Return the [x, y] coordinate for the center point of the cell that contains the specified text.  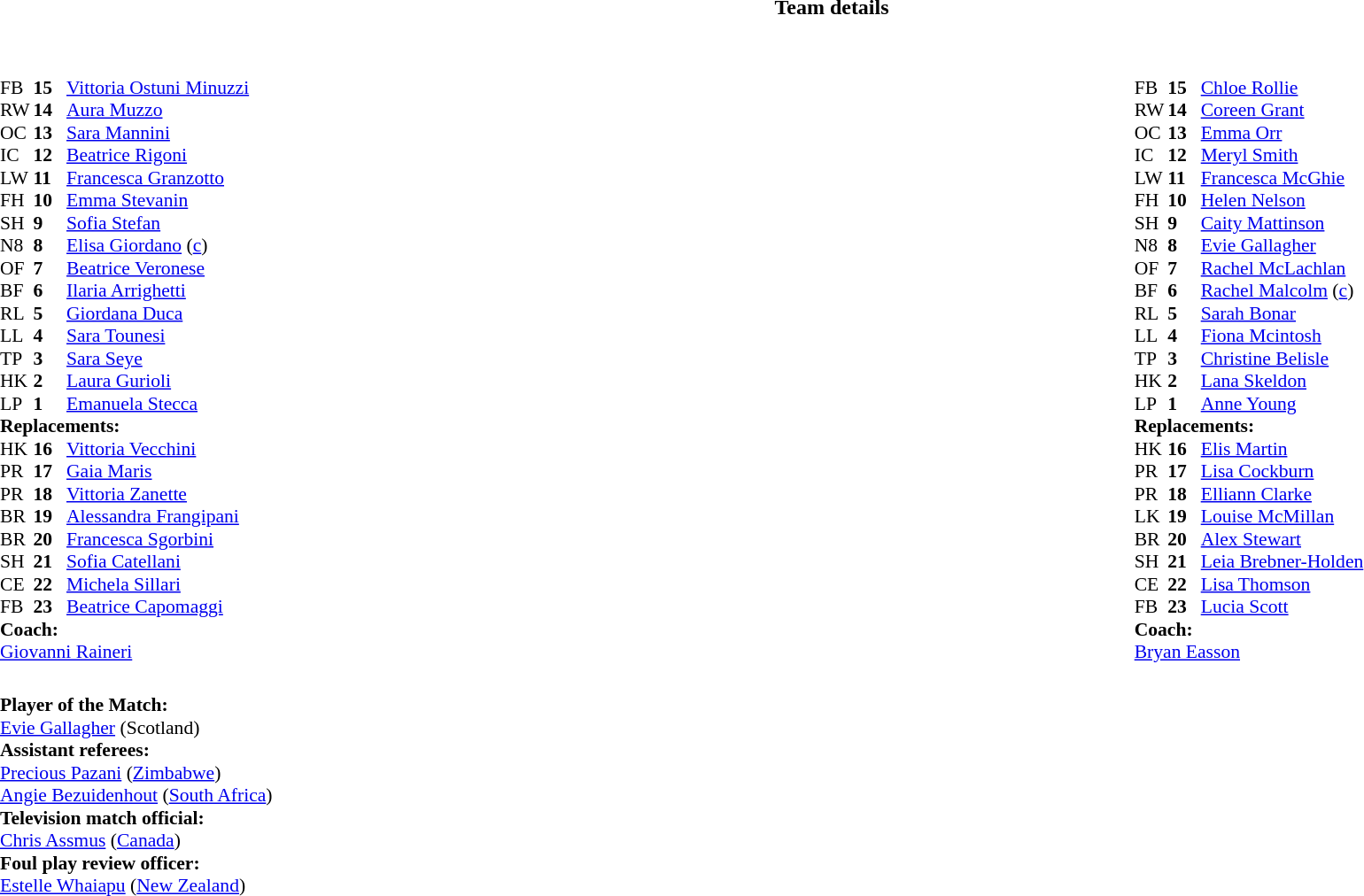
Caity Mattinson [1283, 223]
Aura Muzzo [158, 111]
Vittoria Zanette [158, 494]
Emma Orr [1283, 133]
Francesca Sgorbini [158, 539]
Sara Tounesi [158, 336]
Rachel Malcolm (c) [1283, 291]
Michela Sillari [158, 584]
Evie Gallagher [1283, 245]
Laura Gurioli [158, 382]
Louise McMillan [1283, 516]
Alex Stewart [1283, 539]
Beatrice Veronese [158, 268]
Lisa Cockburn [1283, 472]
Leia Brebner-Holden [1283, 562]
Anne Young [1283, 404]
Francesca Granzotto [158, 178]
Bryan Easson [1249, 653]
Emma Stevanin [158, 201]
Lana Skeldon [1283, 382]
Giovanni Raineri [124, 653]
Chloe Rollie [1283, 88]
LK [1151, 516]
Lisa Thomson [1283, 584]
Vittoria Vecchini [158, 449]
Elis Martin [1283, 449]
Sara Seye [158, 359]
Francesca McGhie [1283, 178]
Fiona Mcintosh [1283, 336]
Ilaria Arrighetti [158, 291]
Christine Belisle [1283, 359]
Giordana Duca [158, 313]
Sofia Catellani [158, 562]
Gaia Maris [158, 472]
Beatrice Rigoni [158, 155]
Elisa Giordano (c) [158, 245]
Coreen Grant [1283, 111]
Helen Nelson [1283, 201]
Elliann Clarke [1283, 494]
Lucia Scott [1283, 606]
Emanuela Stecca [158, 404]
Sarah Bonar [1283, 313]
Alessandra Frangipani [158, 516]
Sara Mannini [158, 133]
Rachel McLachlan [1283, 268]
Beatrice Capomaggi [158, 606]
Meryl Smith [1283, 155]
Sofia Stefan [158, 223]
Vittoria Ostuni Minuzzi [158, 88]
